Scan for the cell matching the given text and deliver its [x, y] coordinate at center. 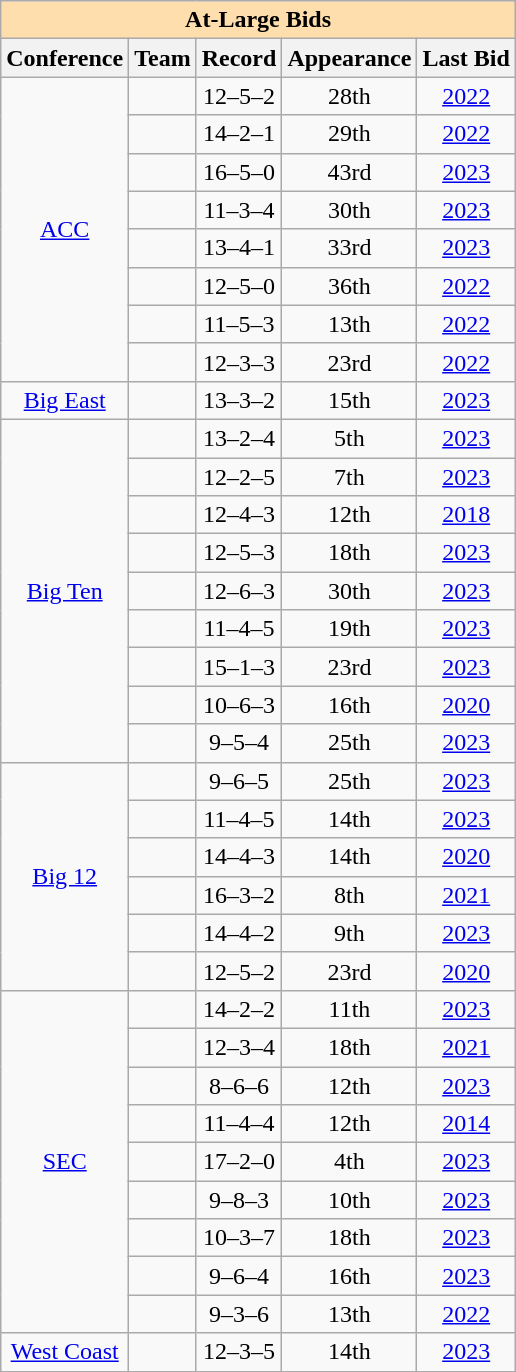
16–5–0 [239, 172]
At-Large Bids [258, 20]
15th [350, 400]
11–5–3 [239, 324]
15–1–3 [239, 667]
9th [350, 933]
36th [350, 286]
ACC [65, 229]
2014 [466, 1124]
Last Bid [466, 58]
12–5–3 [239, 553]
28th [350, 96]
Record [239, 58]
13–3–2 [239, 400]
13–4–1 [239, 248]
13–2–4 [239, 438]
12–6–3 [239, 591]
14–4–3 [239, 857]
14–2–2 [239, 1009]
Team [163, 58]
Big East [65, 400]
9–5–4 [239, 743]
Appearance [350, 58]
10th [350, 1200]
Big Ten [65, 590]
12–5–0 [239, 286]
29th [350, 134]
10–3–7 [239, 1238]
SEC [65, 1162]
11–4–4 [239, 1124]
12–3–3 [239, 362]
11th [350, 1009]
Conference [65, 58]
14–2–1 [239, 134]
9–6–5 [239, 781]
12–4–3 [239, 515]
9–3–6 [239, 1314]
7th [350, 477]
2018 [466, 515]
33rd [350, 248]
43rd [350, 172]
12–3–5 [239, 1352]
16–3–2 [239, 895]
14–4–2 [239, 933]
12–2–5 [239, 477]
17–2–0 [239, 1162]
Big 12 [65, 876]
10–6–3 [239, 705]
8th [350, 895]
9–6–4 [239, 1276]
9–8–3 [239, 1200]
West Coast [65, 1352]
4th [350, 1162]
8–6–6 [239, 1085]
5th [350, 438]
12–3–4 [239, 1047]
11–3–4 [239, 210]
19th [350, 629]
